Detect which cell encompasses the target text, then output its (X, Y) center coordinate. 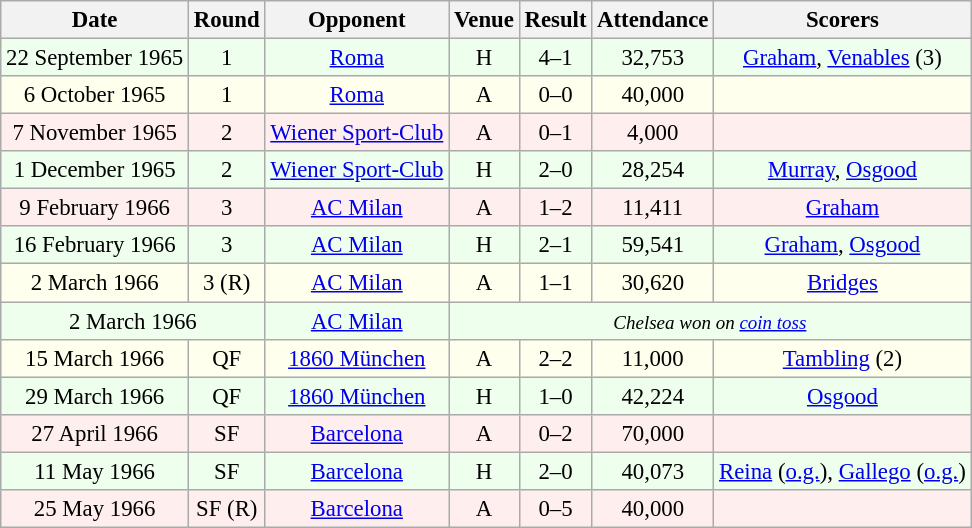
Osgood (842, 396)
Murray, Osgood (842, 170)
9 February 1966 (95, 208)
70,000 (653, 433)
6 October 1965 (95, 95)
0–0 (556, 95)
Date (95, 20)
Venue (484, 20)
Chelsea won on coin toss (710, 321)
Scorers (842, 20)
32,753 (653, 58)
2–2 (556, 358)
28,254 (653, 170)
Bridges (842, 283)
SF (R) (227, 509)
22 September 1965 (95, 58)
Tambling (2) (842, 358)
4,000 (653, 133)
11 May 1966 (95, 471)
15 March 1966 (95, 358)
11,411 (653, 208)
1–0 (556, 396)
0–5 (556, 509)
2–1 (556, 245)
Graham (842, 208)
3 (R) (227, 283)
27 April 1966 (95, 433)
Opponent (357, 20)
42,224 (653, 396)
1 December 1965 (95, 170)
1–2 (556, 208)
59,541 (653, 245)
30,620 (653, 283)
7 November 1965 (95, 133)
29 March 1966 (95, 396)
40,073 (653, 471)
0–1 (556, 133)
0–2 (556, 433)
1–1 (556, 283)
4–1 (556, 58)
Result (556, 20)
Round (227, 20)
Graham, Osgood (842, 245)
11,000 (653, 358)
16 February 1966 (95, 245)
Graham, Venables (3) (842, 58)
Reina (o.g.), Gallego (o.g.) (842, 471)
25 May 1966 (95, 509)
Attendance (653, 20)
